Find where the given text appears and provide that cell's center as (X, Y) coordinate. 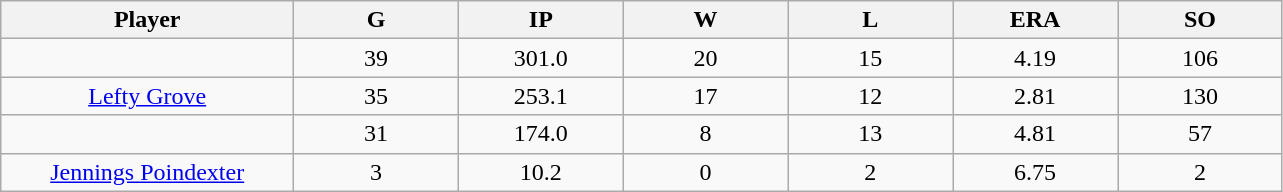
IP (540, 20)
130 (1200, 96)
ERA (1036, 20)
0 (706, 172)
G (376, 20)
57 (1200, 134)
2.81 (1036, 96)
3 (376, 172)
12 (870, 96)
15 (870, 58)
20 (706, 58)
39 (376, 58)
6.75 (1036, 172)
13 (870, 134)
35 (376, 96)
4.19 (1036, 58)
Player (148, 20)
4.81 (1036, 134)
W (706, 20)
8 (706, 134)
10.2 (540, 172)
31 (376, 134)
Jennings Poindexter (148, 172)
Lefty Grove (148, 96)
106 (1200, 58)
17 (706, 96)
301.0 (540, 58)
SO (1200, 20)
253.1 (540, 96)
174.0 (540, 134)
L (870, 20)
